Locate the cell with the specified text and output its [X, Y] center coordinate. 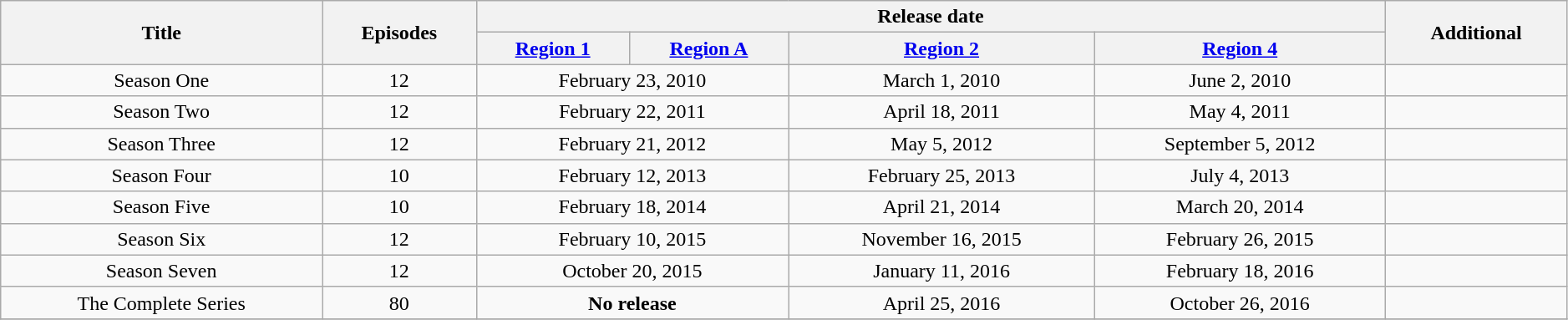
Title [162, 33]
Season Two [162, 112]
February 25, 2013 [942, 175]
May 4, 2011 [1240, 112]
Season Seven [162, 271]
Episodes [399, 33]
June 2, 2010 [1240, 80]
May 5, 2012 [942, 144]
Season Four [162, 175]
Region 4 [1240, 48]
80 [399, 302]
March 1, 2010 [942, 80]
Additional [1476, 33]
January 11, 2016 [942, 271]
April 18, 2011 [942, 112]
July 4, 2013 [1240, 175]
April 21, 2014 [942, 207]
Release date [931, 17]
November 16, 2015 [942, 239]
Season Three [162, 144]
Season Six [162, 239]
February 18, 2014 [632, 207]
Region 1 [553, 48]
April 25, 2016 [942, 302]
October 20, 2015 [632, 271]
September 5, 2012 [1240, 144]
February 22, 2011 [632, 112]
February 21, 2012 [632, 144]
Region 2 [942, 48]
February 23, 2010 [632, 80]
February 18, 2016 [1240, 271]
No release [632, 302]
Season One [162, 80]
October 26, 2016 [1240, 302]
March 20, 2014 [1240, 207]
February 12, 2013 [632, 175]
Season Five [162, 207]
February 26, 2015 [1240, 239]
The Complete Series [162, 302]
Region A [708, 48]
February 10, 2015 [632, 239]
